Search for the cell housing the specified text and yield its (x, y) center coordinate. 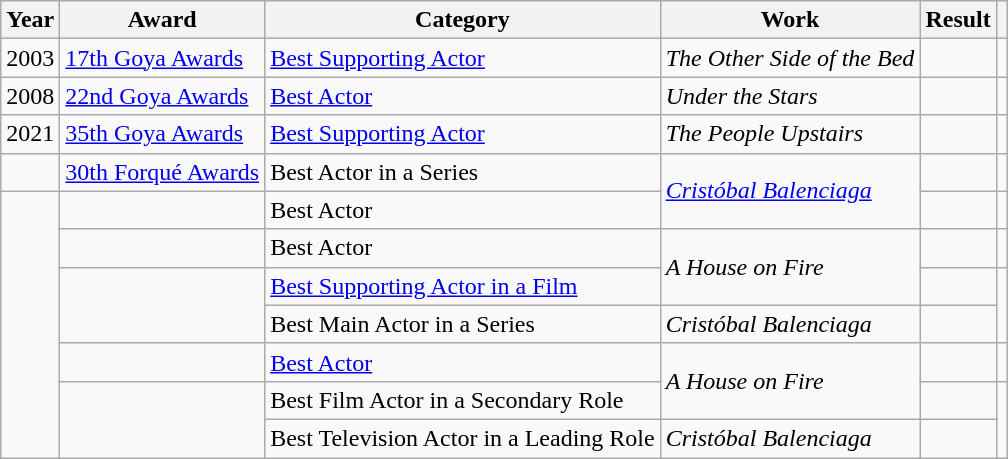
35th Goya Awards (162, 134)
Category (463, 20)
Best Actor in a Series (463, 172)
Under the Stars (790, 96)
The People Upstairs (790, 134)
Best Supporting Actor in a Film (463, 286)
2021 (30, 134)
Work (790, 20)
Award (162, 20)
Best Film Actor in a Secondary Role (463, 400)
2008 (30, 96)
Best Main Actor in a Series (463, 324)
Best Television Actor in a Leading Role (463, 438)
Result (958, 20)
22nd Goya Awards (162, 96)
Year (30, 20)
The Other Side of the Bed (790, 58)
2003 (30, 58)
17th Goya Awards (162, 58)
30th Forqué Awards (162, 172)
